Return [x, y] of the center of cell containing provided text 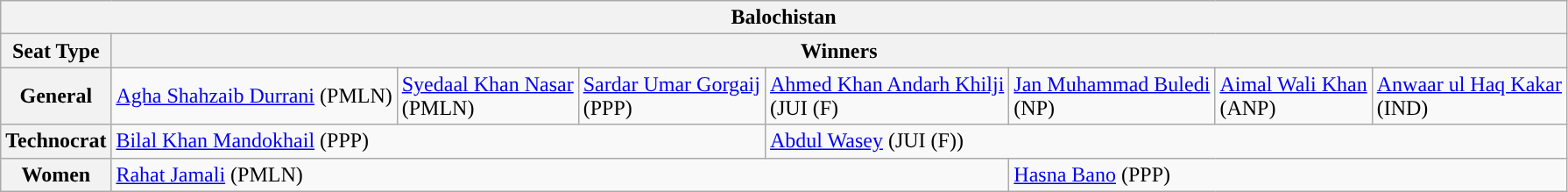
Hasna Bano (PPP) [1288, 174]
Agha Shahzaib Durrani (PMLN) [254, 96]
Abdul Wasey (JUI (F)) [1165, 141]
Seat Type [56, 51]
General [56, 96]
Anwaar ul Haq Kakar(IND) [1469, 96]
Aimal Wali Khan(ANP) [1293, 96]
Technocrat [56, 141]
Bilal Khan Mandokhail (PPP) [438, 141]
Women [56, 174]
Balochistan [784, 18]
Rahat Jamali (PMLN) [561, 174]
Syedaal Khan Nasar(PMLN) [487, 96]
Ahmed Khan Andarh Khilji(JUI (F) [886, 96]
Winners [839, 51]
Sardar Umar Gorgaij(PPP) [671, 96]
Jan Muhammad Buledi(NP) [1112, 96]
